Extract the (X, Y) coordinate from the center of the cell holding the provided text.  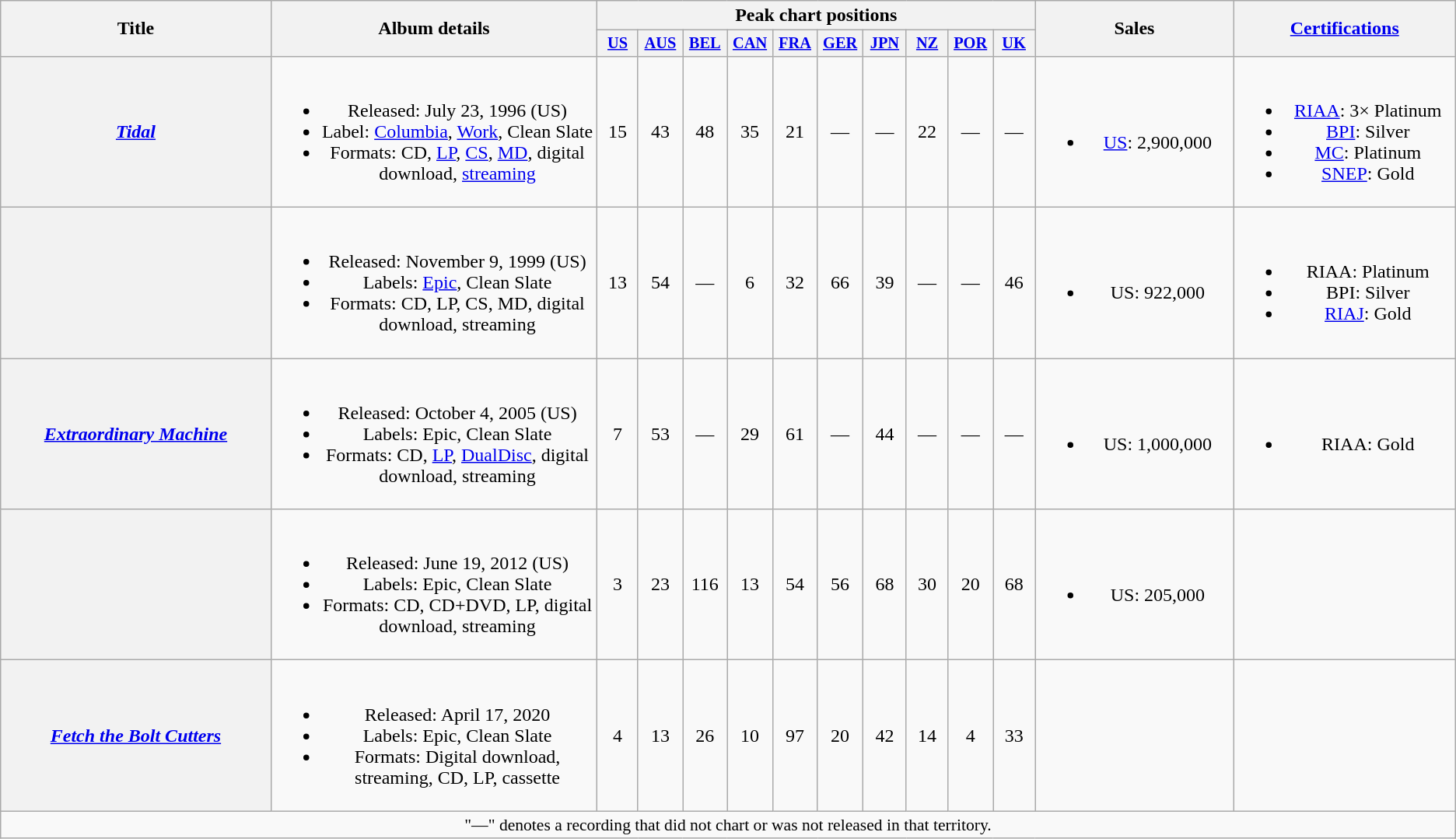
RIAA: Gold (1344, 434)
23 (660, 585)
RIAA: PlatinumBPI: SilverRIAJ: Gold (1344, 283)
35 (750, 131)
Fetch the Bolt Cutters (135, 736)
US: 1,000,000 (1135, 434)
46 (1014, 283)
GER (840, 44)
48 (705, 131)
43 (660, 131)
Released: June 19, 2012 (US)Labels: Epic, Clean SlateFormats: CD, CD+DVD, LP, digital download, streaming (434, 585)
21 (795, 131)
66 (840, 283)
Released: April 17, 2020Labels: Epic, Clean SlateFormats: Digital download, streaming, CD, LP, cassette (434, 736)
42 (884, 736)
US: 922,000 (1135, 283)
32 (795, 283)
AUS (660, 44)
US: 205,000 (1135, 585)
Released: July 23, 1996 (US)Label: Columbia, Work, Clean SlateFormats: CD, LP, CS, MD, digital download, streaming (434, 131)
7 (618, 434)
"—" denotes a recording that did not chart or was not released in that territory. (728, 825)
Tidal (135, 131)
Title (135, 29)
CAN (750, 44)
6 (750, 283)
10 (750, 736)
Peak chart positions (817, 16)
30 (927, 585)
BEL (705, 44)
22 (927, 131)
33 (1014, 736)
POR (971, 44)
97 (795, 736)
JPN (884, 44)
14 (927, 736)
US (618, 44)
FRA (795, 44)
UK (1014, 44)
Extraordinary Machine (135, 434)
NZ (927, 44)
3 (618, 585)
61 (795, 434)
RIAA: 3× PlatinumBPI: SilverMC: PlatinumSNEP: Gold (1344, 131)
15 (618, 131)
29 (750, 434)
53 (660, 434)
Certifications (1344, 29)
39 (884, 283)
Released: October 4, 2005 (US)Labels: Epic, Clean SlateFormats: CD, LP, DualDisc, digital download, streaming (434, 434)
Released: November 9, 1999 (US)Labels: Epic, Clean SlateFormats: CD, LP, CS, MD, digital download, streaming (434, 283)
116 (705, 585)
Album details (434, 29)
US: 2,900,000 (1135, 131)
Sales (1135, 29)
44 (884, 434)
26 (705, 736)
56 (840, 585)
